Find where the given text appears and provide that cell's center as (x, y) coordinate. 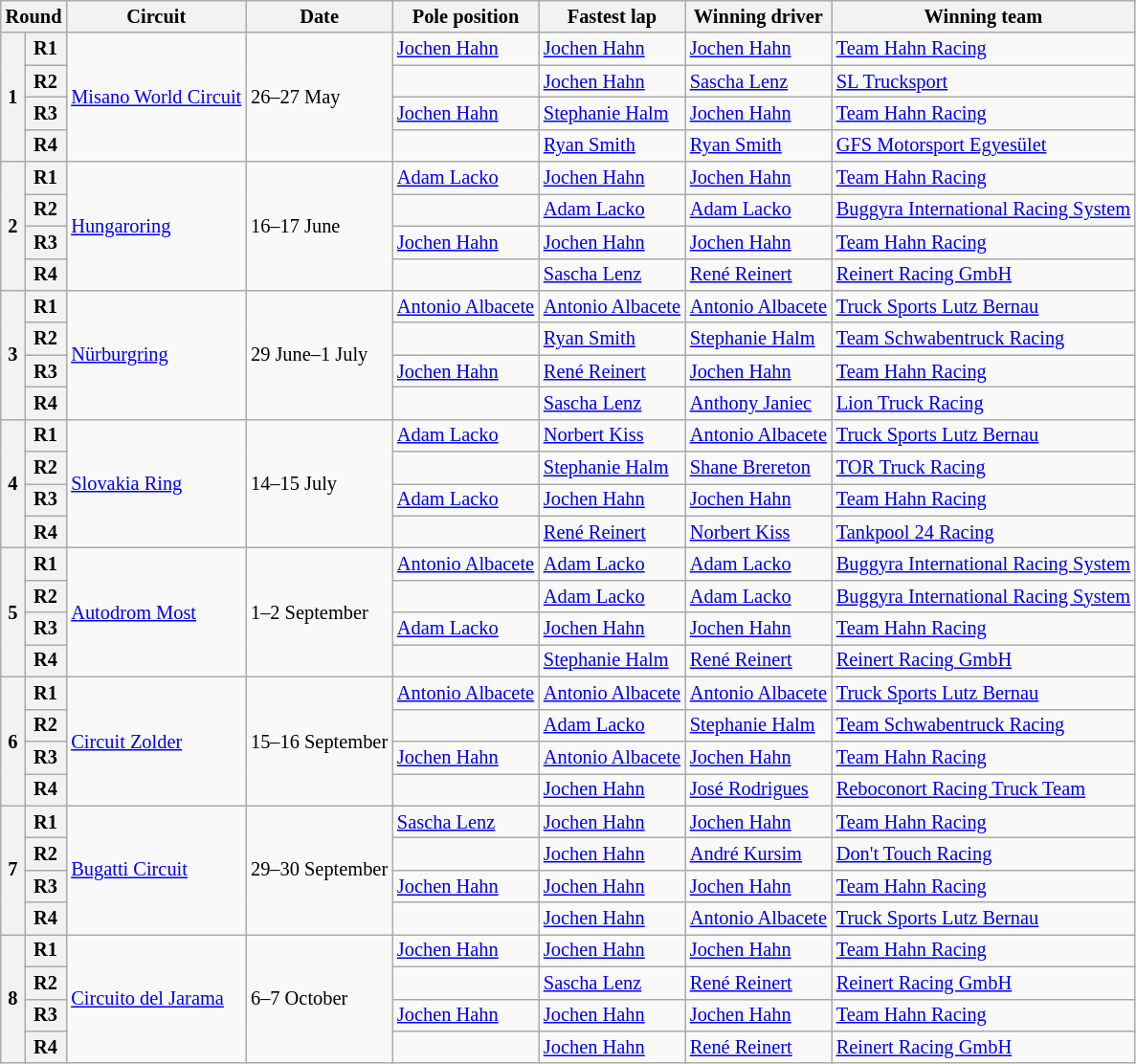
Slovakia Ring (156, 484)
14–15 July (320, 484)
Fastest lap (613, 16)
29 June–1 July (320, 354)
7 (13, 871)
Don't Touch Racing (984, 853)
Circuit Zolder (156, 741)
Tankpool 24 Racing (984, 532)
6 (13, 741)
26–27 May (320, 98)
Hungaroring (156, 226)
16–17 June (320, 226)
Circuito del Jarama (156, 999)
3 (13, 354)
Bugatti Circuit (156, 871)
Anthony Janiec (758, 403)
José Rodrigues (758, 789)
Date (320, 16)
6–7 October (320, 999)
Pole position (465, 16)
TOR Truck Racing (984, 468)
Lion Truck Racing (984, 403)
Circuit (156, 16)
Round (34, 16)
4 (13, 484)
5 (13, 612)
Winning team (984, 16)
Shane Brereton (758, 468)
SL Trucksport (984, 81)
1 (13, 98)
8 (13, 999)
GFS Motorsport Egyesület (984, 145)
Misano World Circuit (156, 98)
2 (13, 226)
Nürburgring (156, 354)
Autodrom Most (156, 612)
Winning driver (758, 16)
1–2 September (320, 612)
29–30 September (320, 871)
15–16 September (320, 741)
Reboconort Racing Truck Team (984, 789)
André Kursim (758, 853)
